Return the (X, Y) coordinate for the center point of the cell that contains the specified text.  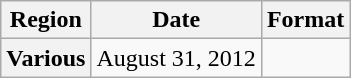
Format (305, 20)
Date (176, 20)
Various (46, 58)
Region (46, 20)
August 31, 2012 (176, 58)
